Search for the cell housing the specified text and yield its [X, Y] center coordinate. 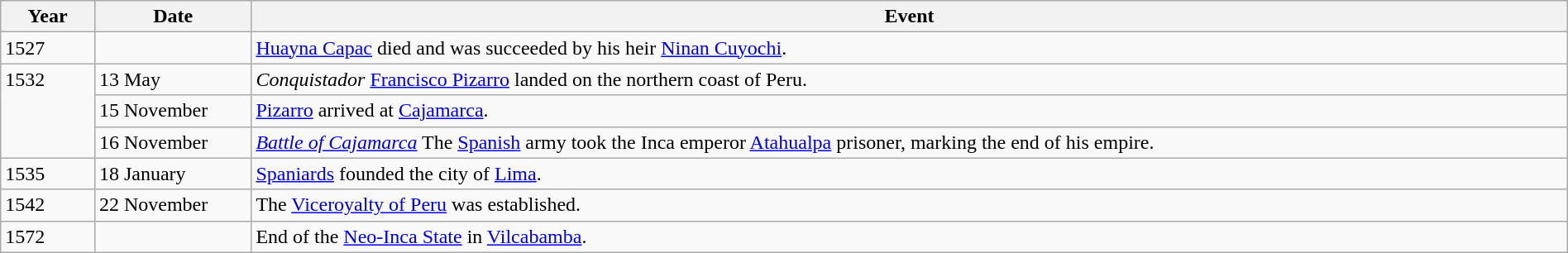
Huayna Capac died and was succeeded by his heir Ninan Cuyochi. [910, 48]
16 November [172, 142]
End of the Neo-Inca State in Vilcabamba. [910, 236]
Battle of Cajamarca The Spanish army took the Inca emperor Atahualpa prisoner, marking the end of his empire. [910, 142]
1532 [48, 111]
Event [910, 17]
13 May [172, 79]
22 November [172, 205]
1542 [48, 205]
Conquistador Francisco Pizarro landed on the northern coast of Peru. [910, 79]
1572 [48, 236]
Year [48, 17]
Spaniards founded the city of Lima. [910, 174]
18 January [172, 174]
1527 [48, 48]
1535 [48, 174]
Pizarro arrived at Cajamarca. [910, 111]
The Viceroyalty of Peru was established. [910, 205]
Date [172, 17]
15 November [172, 111]
